Determine the [x, y] coordinate at the center of the cell enclosing the given text.  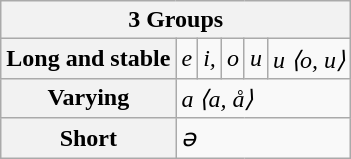
3 Groups [176, 20]
i, [210, 59]
Varying [88, 98]
u ⟨о, u⟩ [308, 59]
a ⟨a, å⟩ [264, 98]
ə [264, 138]
Long and stable [88, 59]
o [232, 59]
e [187, 59]
u [256, 59]
Short [88, 138]
